From the cell containing the given text, extract its center point as [X, Y] coordinate. 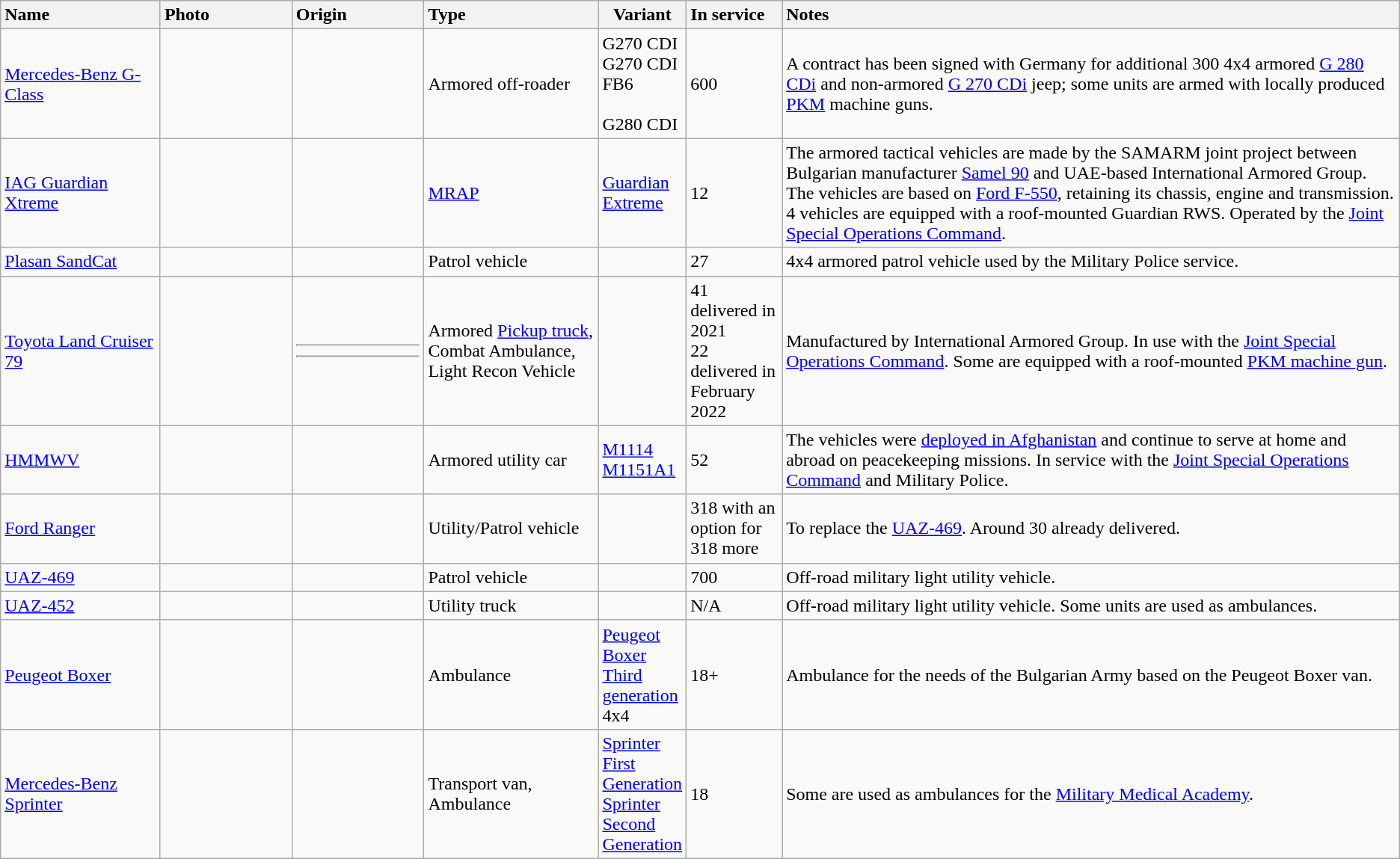
Mercedes-Benz Sprinter [81, 794]
Utility truck [512, 606]
18+ [734, 674]
Utility/Patrol vehicle [512, 529]
N/A [734, 606]
HMMWV [81, 460]
Notes [1091, 15]
27 [734, 262]
Ambulance for the needs of the Bulgarian Army based on the Peugeot Boxer van. [1091, 674]
IAG Guardian Xtreme [81, 193]
52 [734, 460]
Armored off-roader [512, 84]
UAZ-469 [81, 577]
In service [734, 15]
Photo [226, 15]
Armored Pickup truck, Combat Ambulance, Light Recon Vehicle [512, 351]
700 [734, 577]
MRAP [512, 193]
Sprinter First GenerationSprinter Second Generation [642, 794]
Armored utility car [512, 460]
12 [734, 193]
Off-road military light utility vehicle. [1091, 577]
Plasan SandCat [81, 262]
Origin [357, 15]
Mercedes-Benz G-Class [81, 84]
41 delivered in 202122 delivered in February 2022 [734, 351]
M1114M1151A1 [642, 460]
318 with an option for 318 more [734, 529]
UAZ-452 [81, 606]
Ambulance [512, 674]
Peugeot Boxer Third generation 4x4 [642, 674]
Variant [642, 15]
Guardian Extreme [642, 193]
Type [512, 15]
To replace the UAZ-469. Around 30 already delivered. [1091, 529]
Manufactured by International Armored Group. In use with the Joint Special Operations Command. Some are equipped with a roof-mounted PKM machine gun. [1091, 351]
Peugeot Boxer [81, 674]
Ford Ranger [81, 529]
Off-road military light utility vehicle. Some units are used as ambulances. [1091, 606]
G270 CDIG270 CDI FB6G280 CDI [642, 84]
4x4 armored patrol vehicle used by the Military Police service. [1091, 262]
600 [734, 84]
18 [734, 794]
Transport van, Ambulance [512, 794]
Some are used as ambulances for the Military Medical Academy. [1091, 794]
Name [81, 15]
Toyota Land Cruiser 79 [81, 351]
